Output the [X, Y] coordinate of the center of the cell containing the given text.  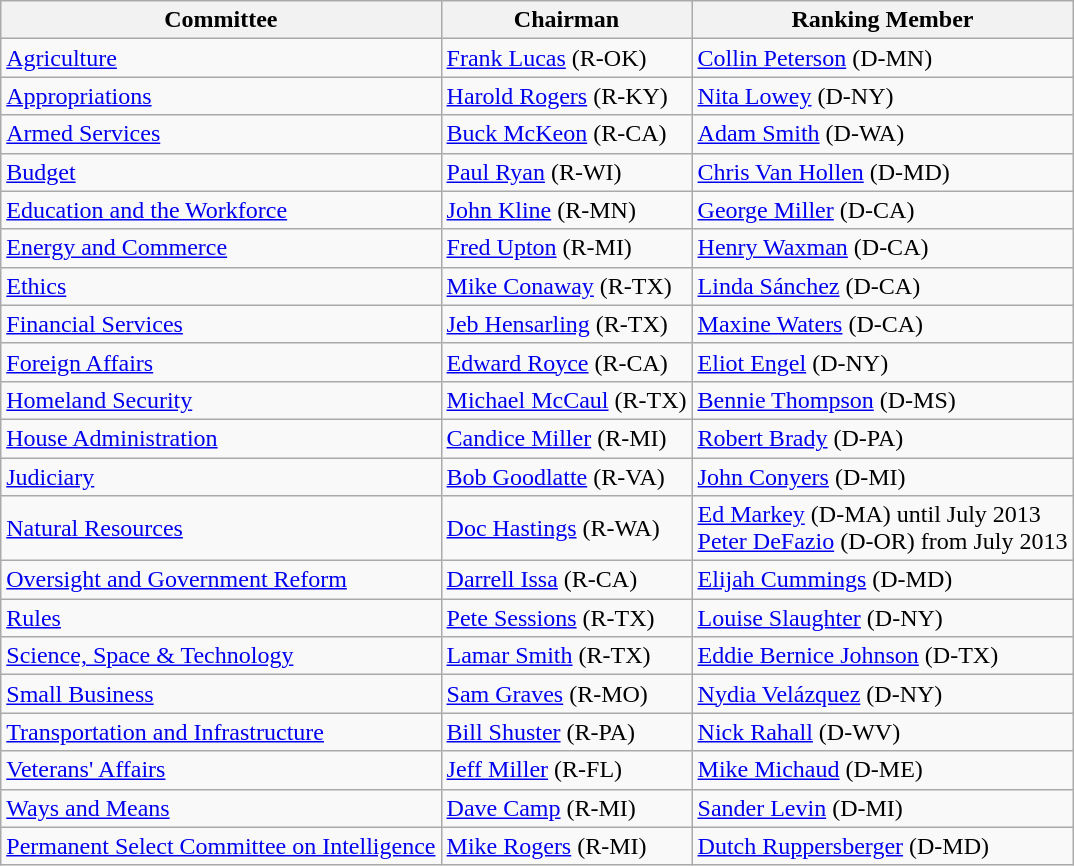
Henry Waxman (D-CA) [882, 248]
Collin Peterson (D-MN) [882, 58]
Darrell Issa (R-CA) [566, 580]
Dutch Ruppersberger (D-MD) [882, 846]
Small Business [221, 694]
Eliot Engel (D-NY) [882, 362]
Veterans' Affairs [221, 770]
Sam Graves (R-MO) [566, 694]
Bob Goodlatte (R-VA) [566, 477]
Appropriations [221, 96]
Robert Brady (D-PA) [882, 438]
Frank Lucas (R-OK) [566, 58]
Nita Lowey (D-NY) [882, 96]
Eddie Bernice Johnson (D-TX) [882, 656]
Chairman [566, 20]
Elijah Cummings (D-MD) [882, 580]
Budget [221, 172]
Armed Services [221, 134]
John Conyers (D-MI) [882, 477]
Ranking Member [882, 20]
Committee [221, 20]
Judiciary [221, 477]
Louise Slaughter (D-NY) [882, 618]
Oversight and Government Reform [221, 580]
Education and the Workforce [221, 210]
Edward Royce (R-CA) [566, 362]
Pete Sessions (R-TX) [566, 618]
Fred Upton (R-MI) [566, 248]
House Administration [221, 438]
Chris Van Hollen (D-MD) [882, 172]
Nick Rahall (D-WV) [882, 732]
Financial Services [221, 324]
Dave Camp (R-MI) [566, 808]
Ed Markey (D-MA) until July 2013Peter DeFazio (D-OR) from July 2013 [882, 528]
Ethics [221, 286]
Bennie Thompson (D-MS) [882, 400]
Homeland Security [221, 400]
Michael McCaul (R-TX) [566, 400]
Foreign Affairs [221, 362]
George Miller (D-CA) [882, 210]
Sander Levin (D-MI) [882, 808]
Nydia Velázquez (D-NY) [882, 694]
Doc Hastings (R-WA) [566, 528]
Adam Smith (D-WA) [882, 134]
Jeff Miller (R-FL) [566, 770]
Mike Conaway (R-TX) [566, 286]
Transportation and Infrastructure [221, 732]
Linda Sánchez (D-CA) [882, 286]
Harold Rogers (R-KY) [566, 96]
Paul Ryan (R-WI) [566, 172]
Candice Miller (R-MI) [566, 438]
Ways and Means [221, 808]
Lamar Smith (R-TX) [566, 656]
Agriculture [221, 58]
Bill Shuster (R-PA) [566, 732]
John Kline (R-MN) [566, 210]
Natural Resources [221, 528]
Energy and Commerce [221, 248]
Jeb Hensarling (R-TX) [566, 324]
Rules [221, 618]
Buck McKeon (R-CA) [566, 134]
Science, Space & Technology [221, 656]
Mike Rogers (R-MI) [566, 846]
Maxine Waters (D-CA) [882, 324]
Permanent Select Committee on Intelligence [221, 846]
Mike Michaud (D-ME) [882, 770]
